Return (x, y) of the center of cell containing provided text 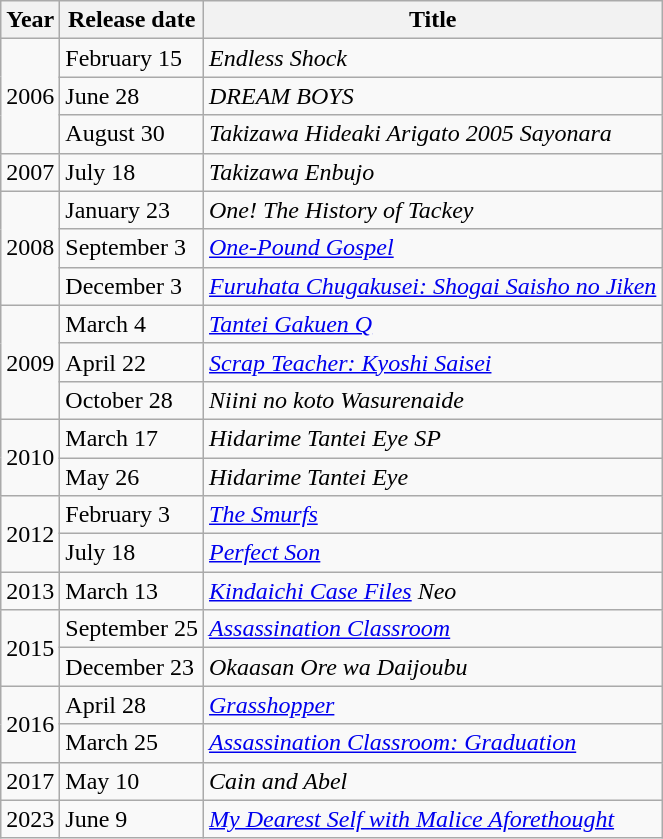
2017 (30, 781)
December 23 (132, 667)
March 17 (132, 438)
October 28 (132, 400)
Release date (132, 20)
June 9 (132, 819)
March 13 (132, 591)
Kindaichi Case Files Neo (433, 591)
2016 (30, 724)
2013 (30, 591)
December 3 (132, 286)
February 3 (132, 515)
Year (30, 20)
Title (433, 20)
May 26 (132, 477)
2006 (30, 96)
Takizawa Enbujo (433, 172)
January 23 (132, 210)
Grasshopper (433, 705)
One! The History of Tackey (433, 210)
DREAM BOYS (433, 96)
Assassination Classroom: Graduation (433, 743)
2010 (30, 457)
Endless Shock (433, 58)
April 22 (132, 362)
2009 (30, 362)
Hidarime Tantei Eye (433, 477)
Okaasan Ore wa Daijoubu (433, 667)
Assassination Classroom (433, 629)
The Smurfs (433, 515)
May 10 (132, 781)
Tantei Gakuen Q (433, 324)
Takizawa Hideaki Arigato 2005 Sayonara (433, 134)
April 28 (132, 705)
March 4 (132, 324)
September 3 (132, 248)
Scrap Teacher: Kyoshi Saisei (433, 362)
September 25 (132, 629)
Niini no koto Wasurenaide (433, 400)
Furuhata Chugakusei: Shogai Saisho no Jiken (433, 286)
Hidarime Tantei Eye SP (433, 438)
2015 (30, 648)
2012 (30, 534)
2007 (30, 172)
August 30 (132, 134)
Cain and Abel (433, 781)
June 28 (132, 96)
February 15 (132, 58)
One-Pound Gospel (433, 248)
2008 (30, 248)
March 25 (132, 743)
Perfect Son (433, 553)
2023 (30, 819)
My Dearest Self with Malice Aforethought (433, 819)
